Extract the (X, Y) coordinate from the center of the cell holding the provided text.  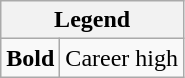
Career high (122, 58)
Bold (30, 58)
Legend (92, 20)
